Detect which cell encompasses the target text, then output its (X, Y) center coordinate. 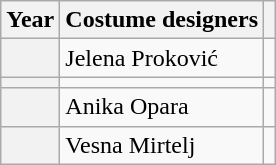
Year (30, 20)
Costume designers (162, 20)
Jelena Proković (162, 58)
Vesna Mirtelj (162, 145)
Anika Opara (162, 107)
